Locate the cell with the specified text and output its [X, Y] center coordinate. 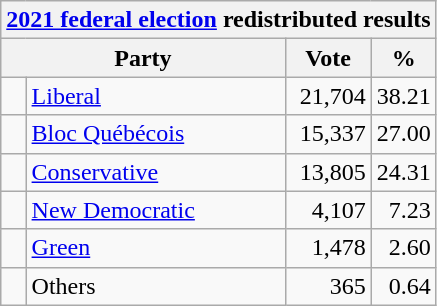
New Democratic [156, 210]
4,107 [328, 210]
Bloc Québécois [156, 134]
38.21 [404, 96]
Vote [328, 58]
Liberal [156, 96]
Others [156, 286]
21,704 [328, 96]
Party [143, 58]
15,337 [328, 134]
2.60 [404, 248]
24.31 [404, 172]
7.23 [404, 210]
% [404, 58]
27.00 [404, 134]
0.64 [404, 286]
Green [156, 248]
365 [328, 286]
2021 federal election redistributed results [218, 20]
13,805 [328, 172]
1,478 [328, 248]
Conservative [156, 172]
